Search for the cell housing the specified text and yield its (X, Y) center coordinate. 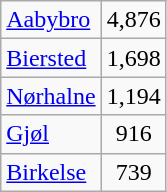
Nørhalne (51, 96)
Biersted (51, 58)
916 (134, 134)
1,698 (134, 58)
Gjøl (51, 134)
Aabybro (51, 20)
1,194 (134, 96)
4,876 (134, 20)
Birkelse (51, 172)
739 (134, 172)
